For the text-containing cell, return its midpoint in [x, y] coordinate format. 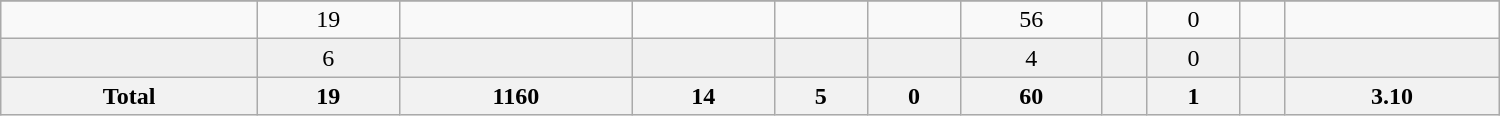
3.10 [1392, 96]
14 [703, 96]
4 [1032, 58]
60 [1032, 96]
1 [1194, 96]
6 [328, 58]
Total [130, 96]
1160 [516, 96]
56 [1032, 20]
5 [820, 96]
